Locate the cell with the specified text and output its [X, Y] center coordinate. 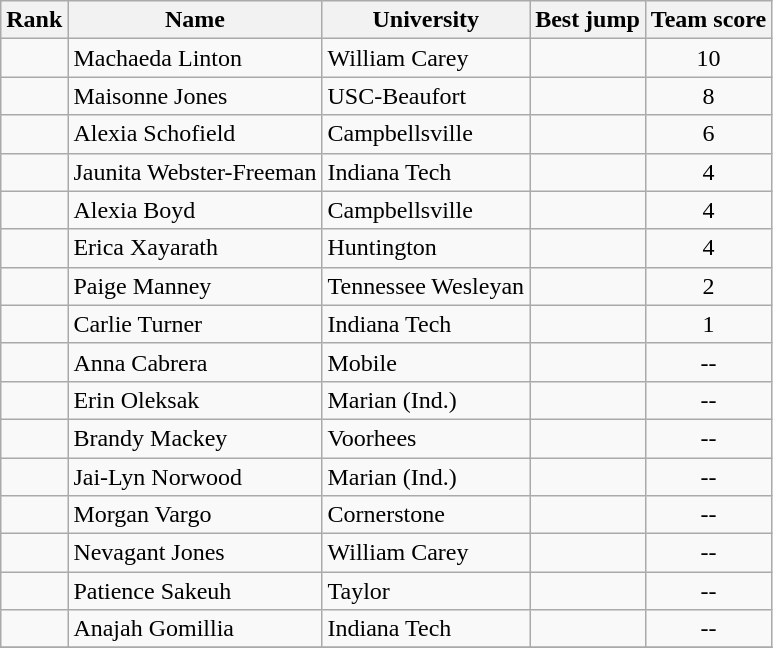
Anna Cabrera [195, 362]
Patience Sakeuh [195, 591]
Carlie Turner [195, 324]
Name [195, 20]
Team score [708, 20]
University [426, 20]
10 [708, 58]
Mobile [426, 362]
6 [708, 134]
Anajah Gomillia [195, 629]
Taylor [426, 591]
Best jump [588, 20]
Jai-Lyn Norwood [195, 477]
Tennessee Wesleyan [426, 286]
Erica Xayarath [195, 248]
Brandy Mackey [195, 438]
Voorhees [426, 438]
8 [708, 96]
Paige Manney [195, 286]
1 [708, 324]
Maisonne Jones [195, 96]
Jaunita Webster-Freeman [195, 172]
Nevagant Jones [195, 553]
Erin Oleksak [195, 400]
2 [708, 286]
Alexia Boyd [195, 210]
Alexia Schofield [195, 134]
Machaeda Linton [195, 58]
Morgan Vargo [195, 515]
Rank [34, 20]
Cornerstone [426, 515]
Huntington [426, 248]
USC-Beaufort [426, 96]
